Detect which cell encompasses the target text, then output its [X, Y] center coordinate. 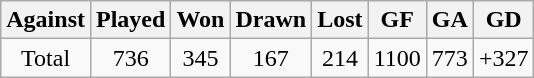
773 [450, 58]
Played [130, 20]
Drawn [271, 20]
Lost [340, 20]
167 [271, 58]
736 [130, 58]
Won [200, 20]
Against [46, 20]
GA [450, 20]
GF [397, 20]
214 [340, 58]
+327 [504, 58]
345 [200, 58]
Total [46, 58]
1100 [397, 58]
GD [504, 20]
